Provide the [X, Y] coordinate of the cell's center where the given text is located.  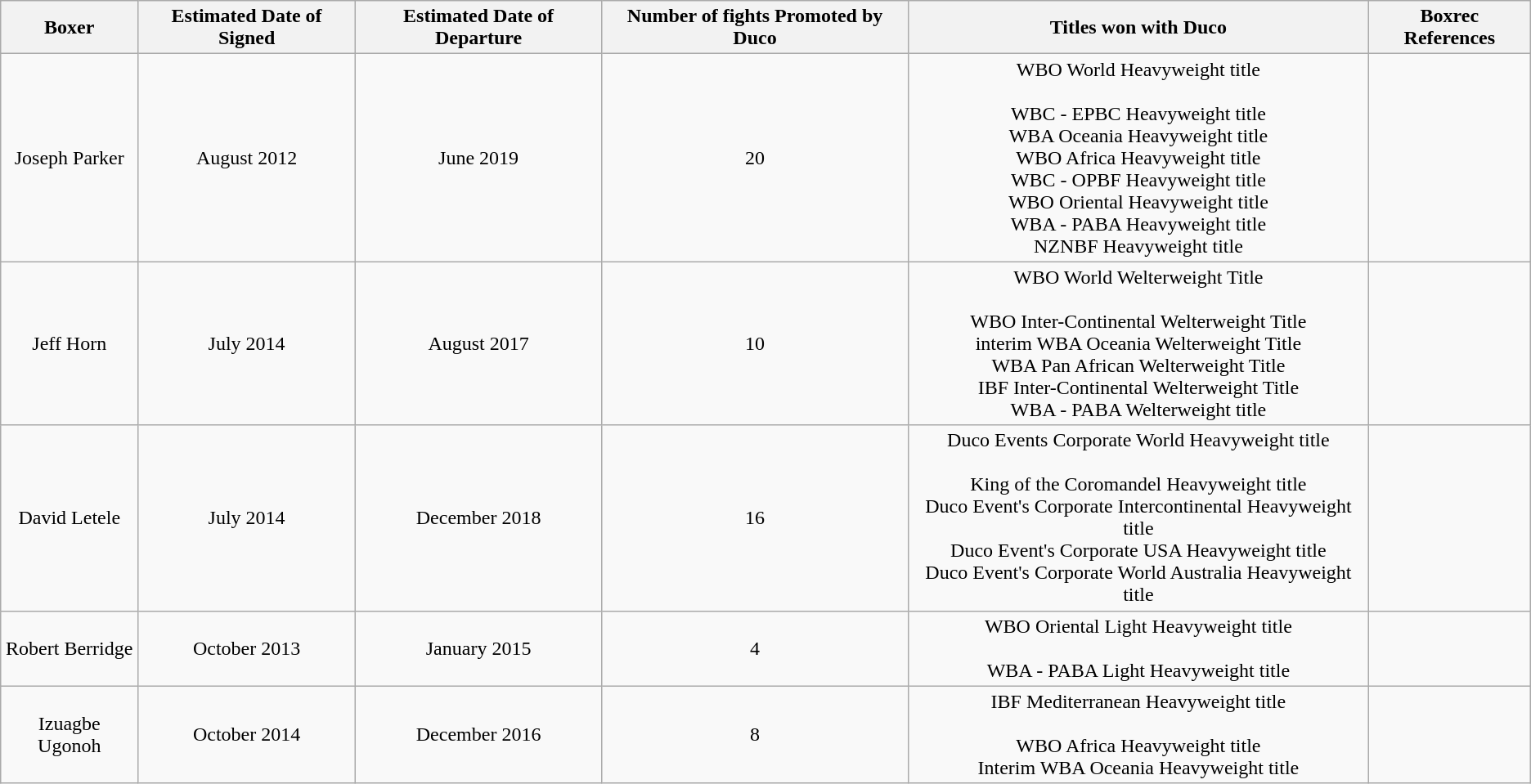
December 2018 [478, 518]
August 2017 [478, 343]
David Letele [70, 518]
Izuagbe Ugonoh [70, 734]
20 [756, 158]
Estimated Date of Signed [247, 28]
October 2014 [247, 734]
Number of fights Promoted by Duco [756, 28]
Jeff Horn [70, 343]
Estimated Date of Departure [478, 28]
10 [756, 343]
January 2015 [478, 648]
16 [756, 518]
Titles won with Duco [1138, 28]
WBO Oriental Light Heavyweight titleWBA - PABA Light Heavyweight title [1138, 648]
Joseph Parker [70, 158]
December 2016 [478, 734]
Robert Berridge [70, 648]
June 2019 [478, 158]
IBF Mediterranean Heavyweight titleWBO Africa Heavyweight title Interim WBA Oceania Heavyweight title [1138, 734]
Boxer [70, 28]
8 [756, 734]
4 [756, 648]
Boxrec References [1449, 28]
October 2013 [247, 648]
August 2012 [247, 158]
